Locate the cell with the specified text and output its [x, y] center coordinate. 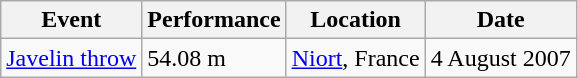
Location [356, 20]
Niort, France [356, 58]
54.08 m [214, 58]
Performance [214, 20]
Event [72, 20]
4 August 2007 [500, 58]
Javelin throw [72, 58]
Date [500, 20]
